Scan for the cell matching the given text and deliver its (X, Y) coordinate at center. 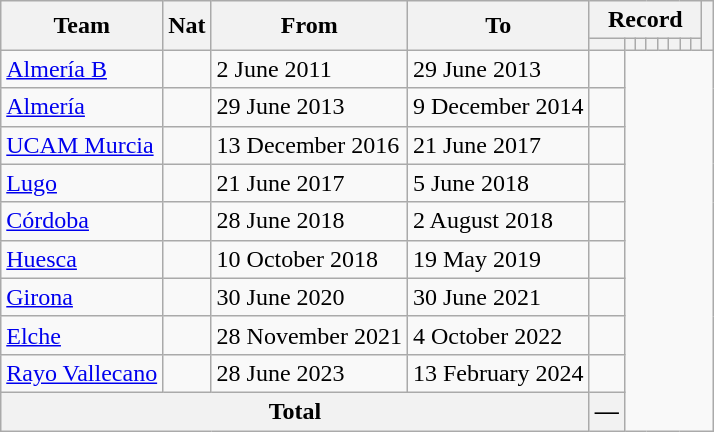
28 November 2021 (309, 335)
13 December 2016 (309, 145)
2 June 2011 (309, 69)
Almería B (82, 69)
Lugo (82, 183)
Almería (82, 107)
Elche (82, 335)
Total (295, 411)
30 June 2020 (309, 297)
28 June 2023 (309, 373)
5 June 2018 (498, 183)
28 June 2018 (309, 221)
13 February 2024 (498, 373)
Huesca (82, 259)
4 October 2022 (498, 335)
From (309, 26)
9 December 2014 (498, 107)
Nat (187, 26)
Rayo Vallecano (82, 373)
2 August 2018 (498, 221)
Record (645, 20)
Córdoba (82, 221)
To (498, 26)
30 June 2021 (498, 297)
19 May 2019 (498, 259)
UCAM Murcia (82, 145)
— (606, 411)
Girona (82, 297)
10 October 2018 (309, 259)
Team (82, 26)
